Capture the cell that displays the provided text and extract its (x, y) central coordinate. 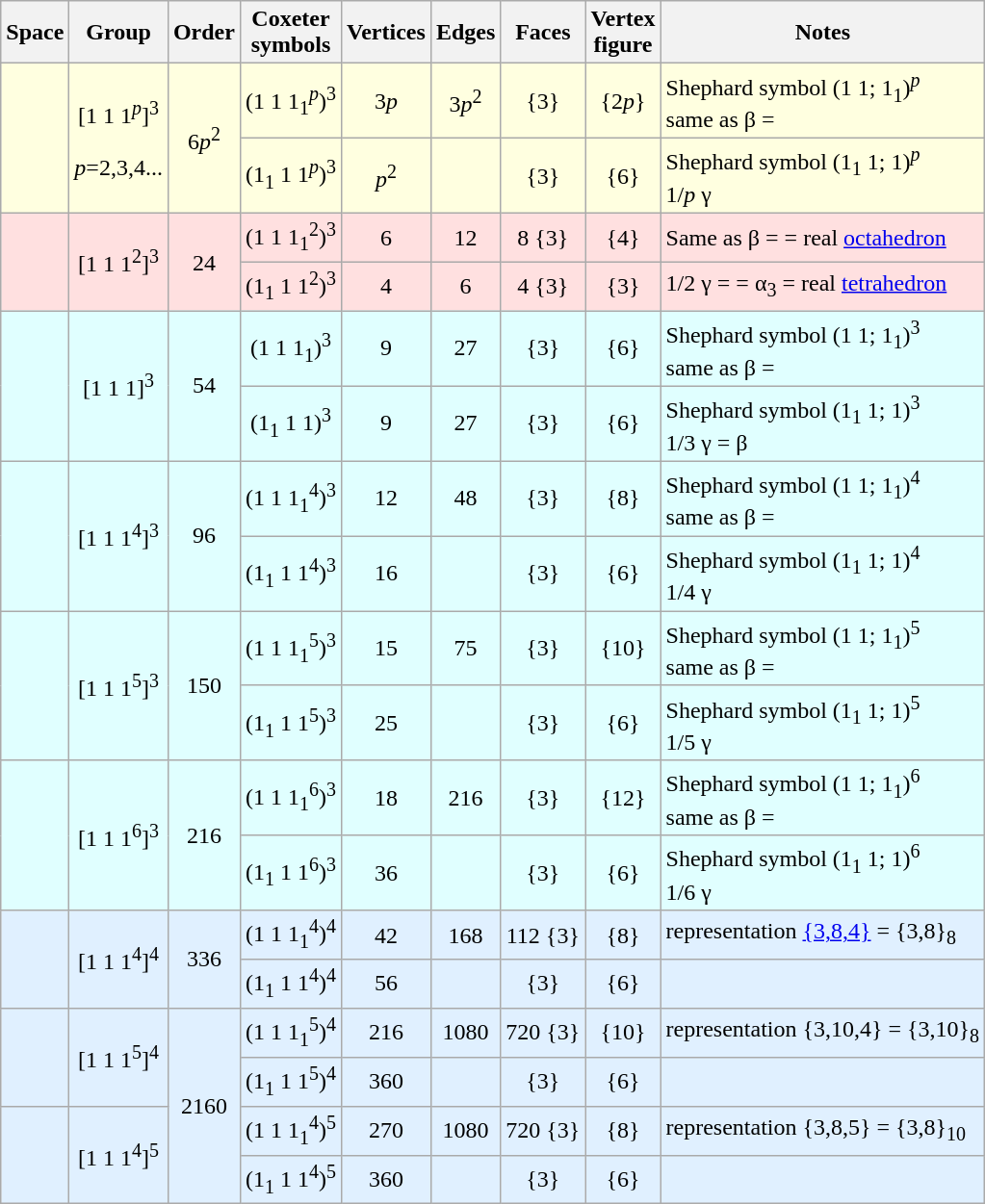
270 (387, 1130)
Shephard symbol (1 1; 11)psame as β = (822, 101)
336 (204, 960)
(1 1 112)3 (291, 237)
Shephard symbol (11 1; 1)61/6 γ (822, 873)
8 {3} (543, 237)
Shephard symbol (1 1; 11)3same as β = (822, 348)
{12} (623, 798)
(11 1 12)3 (291, 287)
Coxetersymbols (291, 33)
Shephard symbol (1 1; 11)6same as β = (822, 798)
[1 1 14]4 (119, 960)
Shephard symbol (11 1; 1)51/5 γ (822, 723)
25 (387, 723)
(11 1 14)3 (291, 574)
(11 1 1p)3 (291, 176)
(1 1 11p)3 (291, 101)
96 (204, 536)
112 {3} (543, 935)
[1 1 15]4 (119, 1058)
Shephard symbol (1 1; 11)5same as β = (822, 648)
(1 1 114)5 (291, 1130)
[1 1 1]3 (119, 386)
[1 1 14]3 (119, 536)
Order (204, 33)
(1 1 114)4 (291, 935)
48 (465, 499)
Shephard symbol (11 1; 1)41/4 γ (822, 574)
Vertices (387, 33)
(11 1 15)3 (291, 723)
(11 1 14)4 (291, 984)
36 (387, 873)
1/2 γ = = α3 = real tetrahedron (822, 287)
54 (204, 386)
(1 1 116)3 (291, 798)
Same as β = = real octahedron (822, 237)
representation {3,8,4} = {3,8}8 (822, 935)
representation {3,10,4} = {3,10}8 (822, 1034)
(11 1 16)3 (291, 873)
{2p} (623, 101)
[1 1 15]3 (119, 685)
75 (465, 648)
[1 1 14]5 (119, 1155)
(1 1 114)3 (291, 499)
3p2 (465, 101)
Vertexfigure (623, 33)
[1 1 1p]3p=2,3,4... (119, 139)
[1 1 12]3 (119, 262)
168 (465, 935)
Notes (822, 33)
Shephard symbol (11 1; 1)p1/p γ (822, 176)
3p (387, 101)
(11 1 15)4 (291, 1082)
4 (387, 287)
56 (387, 984)
Space (35, 33)
representation {3,8,5} = {3,8}10 (822, 1130)
42 (387, 935)
4 {3} (543, 287)
(1 1 115)4 (291, 1034)
Shephard symbol (11 1; 1)31/3 γ = β (822, 423)
(11 1 14)5 (291, 1180)
[1 1 16]3 (119, 835)
(11 1 1)3 (291, 423)
15 (387, 648)
{4} (623, 237)
2160 (204, 1107)
150 (204, 685)
6p2 (204, 139)
p2 (387, 176)
24 (204, 262)
16 (387, 574)
Shephard symbol (1 1; 11)4same as β = (822, 499)
Group (119, 33)
(1 1 11)3 (291, 348)
Faces (543, 33)
18 (387, 798)
Edges (465, 33)
(1 1 115)3 (291, 648)
